Locate the cell with the specified text and output its [x, y] center coordinate. 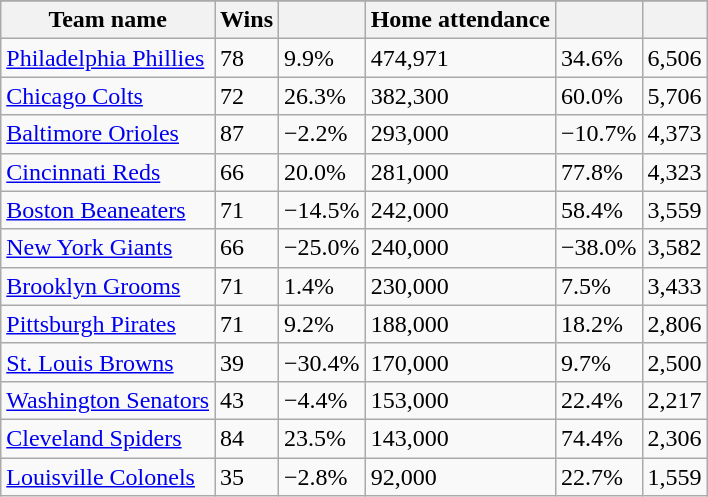
New York Giants [108, 248]
−2.8% [322, 477]
20.0% [322, 172]
39 [247, 362]
22.4% [598, 400]
382,300 [460, 96]
281,000 [460, 172]
74.4% [598, 438]
2,306 [674, 438]
Team name [108, 20]
84 [247, 438]
26.3% [322, 96]
Louisville Colonels [108, 477]
Home attendance [460, 20]
77.8% [598, 172]
Cincinnati Reds [108, 172]
Washington Senators [108, 400]
1,559 [674, 477]
18.2% [598, 324]
1.4% [322, 286]
2,217 [674, 400]
St. Louis Browns [108, 362]
−10.7% [598, 134]
−14.5% [322, 210]
153,000 [460, 400]
72 [247, 96]
Pittsburgh Pirates [108, 324]
242,000 [460, 210]
5,706 [674, 96]
43 [247, 400]
34.6% [598, 58]
Boston Beaneaters [108, 210]
Cleveland Spiders [108, 438]
3,582 [674, 248]
9.2% [322, 324]
23.5% [322, 438]
9.9% [322, 58]
143,000 [460, 438]
240,000 [460, 248]
188,000 [460, 324]
−2.2% [322, 134]
Philadelphia Phillies [108, 58]
−30.4% [322, 362]
Brooklyn Grooms [108, 286]
35 [247, 477]
22.7% [598, 477]
2,806 [674, 324]
230,000 [460, 286]
92,000 [460, 477]
2,500 [674, 362]
Baltimore Orioles [108, 134]
−25.0% [322, 248]
58.4% [598, 210]
60.0% [598, 96]
4,323 [674, 172]
78 [247, 58]
3,433 [674, 286]
6,506 [674, 58]
9.7% [598, 362]
293,000 [460, 134]
−4.4% [322, 400]
474,971 [460, 58]
170,000 [460, 362]
87 [247, 134]
7.5% [598, 286]
−38.0% [598, 248]
Chicago Colts [108, 96]
3,559 [674, 210]
4,373 [674, 134]
Wins [247, 20]
